Return (X, Y) of the center of cell containing provided text 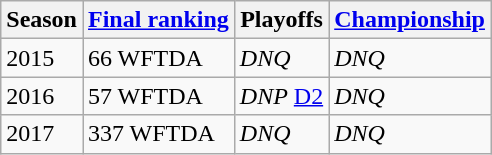
337 WFTDA (158, 134)
Final ranking (158, 20)
DNP D2 (281, 96)
66 WFTDA (158, 58)
2017 (42, 134)
Season (42, 20)
2015 (42, 58)
Playoffs (281, 20)
Championship (410, 20)
2016 (42, 96)
57 WFTDA (158, 96)
